Search for the cell housing the specified text and yield its [X, Y] center coordinate. 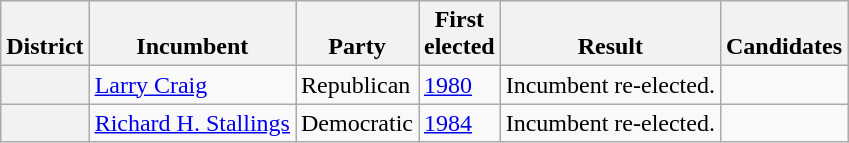
Republican [358, 85]
Party [358, 34]
Candidates [784, 34]
Result [610, 34]
Firstelected [459, 34]
Richard H. Stallings [192, 123]
Democratic [358, 123]
Larry Craig [192, 85]
1984 [459, 123]
1980 [459, 85]
District [45, 34]
Incumbent [192, 34]
